Pinpoint the cell where the given text exists, returning its (X, Y) midpoint coordinate. 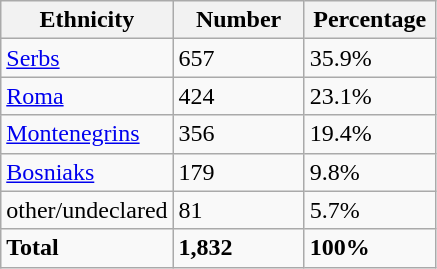
19.4% (370, 134)
9.8% (370, 172)
657 (238, 58)
Percentage (370, 20)
Bosniaks (87, 172)
424 (238, 96)
356 (238, 134)
Total (87, 248)
23.1% (370, 96)
Serbs (87, 58)
Montenegrins (87, 134)
1,832 (238, 248)
other/undeclared (87, 210)
35.9% (370, 58)
81 (238, 210)
100% (370, 248)
5.7% (370, 210)
Ethnicity (87, 20)
Number (238, 20)
Roma (87, 96)
179 (238, 172)
